Return [X, Y] of the center of cell containing provided text 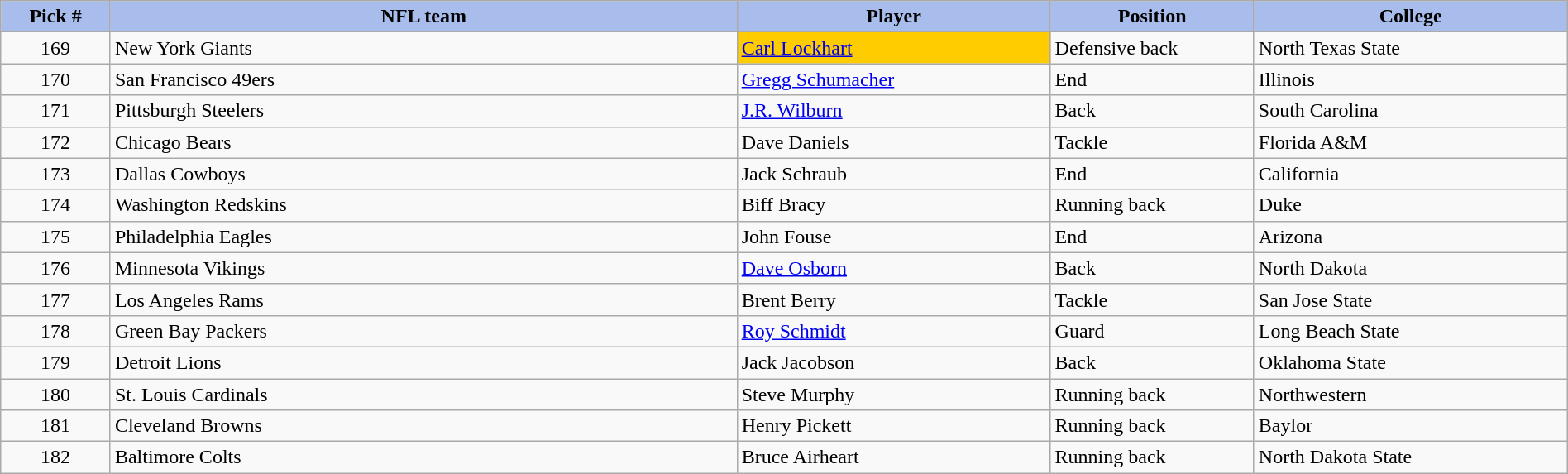
Cleveland Browns [423, 426]
South Carolina [1411, 111]
Defensive back [1152, 48]
179 [56, 362]
Brent Berry [893, 299]
San Francisco 49ers [423, 79]
Player [893, 17]
172 [56, 142]
Florida A&M [1411, 142]
Washington Redskins [423, 205]
Jack Jacobson [893, 362]
Long Beach State [1411, 331]
Pittsburgh Steelers [423, 111]
North Dakota State [1411, 457]
Bruce Airheart [893, 457]
St. Louis Cardinals [423, 395]
San Jose State [1411, 299]
Baylor [1411, 426]
Los Angeles Rams [423, 299]
Roy Schmidt [893, 331]
174 [56, 205]
J.R. Wilburn [893, 111]
Guard [1152, 331]
Biff Bracy [893, 205]
Pick # [56, 17]
173 [56, 174]
Henry Pickett [893, 426]
Jack Schraub [893, 174]
182 [56, 457]
North Texas State [1411, 48]
Gregg Schumacher [893, 79]
Arizona [1411, 237]
Dave Osborn [893, 268]
Steve Murphy [893, 395]
169 [56, 48]
178 [56, 331]
Duke [1411, 205]
California [1411, 174]
Philadelphia Eagles [423, 237]
180 [56, 395]
North Dakota [1411, 268]
181 [56, 426]
NFL team [423, 17]
Green Bay Packers [423, 331]
Oklahoma State [1411, 362]
Dallas Cowboys [423, 174]
177 [56, 299]
Baltimore Colts [423, 457]
Detroit Lions [423, 362]
Dave Daniels [893, 142]
Illinois [1411, 79]
170 [56, 79]
College [1411, 17]
175 [56, 237]
Carl Lockhart [893, 48]
171 [56, 111]
New York Giants [423, 48]
Chicago Bears [423, 142]
Northwestern [1411, 395]
Position [1152, 17]
Minnesota Vikings [423, 268]
176 [56, 268]
John Fouse [893, 237]
